Find where the given text appears and provide that cell's center as [X, Y] coordinate. 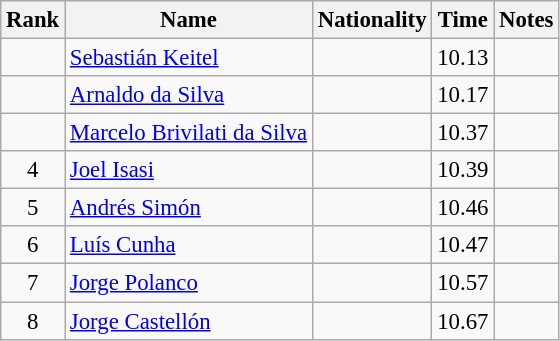
10.46 [463, 208]
5 [33, 208]
Name [189, 20]
10.67 [463, 321]
Andrés Simón [189, 208]
10.13 [463, 58]
6 [33, 245]
Time [463, 20]
Nationality [372, 20]
Luís Cunha [189, 245]
Arnaldo da Silva [189, 95]
8 [33, 321]
10.47 [463, 245]
Marcelo Brivilati da Silva [189, 133]
Sebastián Keitel [189, 58]
10.57 [463, 283]
Joel Isasi [189, 170]
Notes [526, 20]
10.39 [463, 170]
Rank [33, 20]
Jorge Polanco [189, 283]
10.37 [463, 133]
10.17 [463, 95]
4 [33, 170]
Jorge Castellón [189, 321]
7 [33, 283]
